For the text-containing cell, return its midpoint in [x, y] coordinate format. 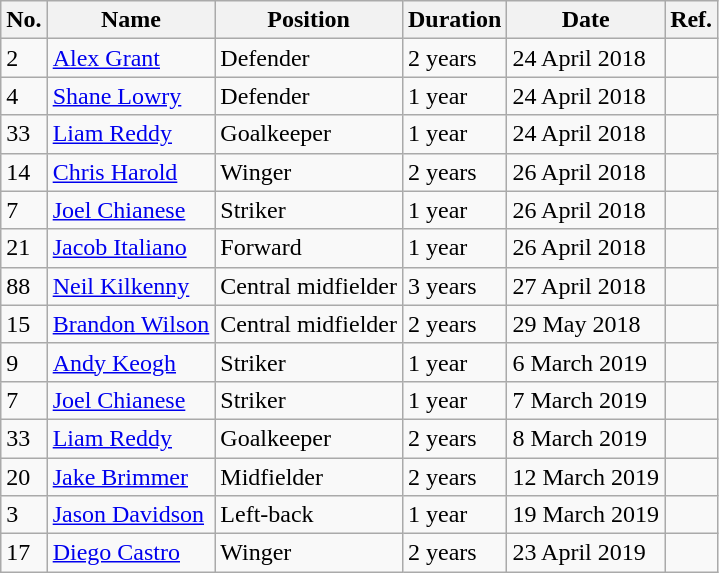
88 [24, 286]
Jason Davidson [131, 515]
21 [24, 248]
Jake Brimmer [131, 477]
14 [24, 172]
Midfielder [309, 477]
2 [24, 58]
17 [24, 553]
Neil Kilkenny [131, 286]
20 [24, 477]
Date [586, 20]
29 May 2018 [586, 324]
Andy Keogh [131, 362]
Duration [454, 20]
8 March 2019 [586, 438]
Diego Castro [131, 553]
Alex Grant [131, 58]
Name [131, 20]
15 [24, 324]
19 March 2019 [586, 515]
Jacob Italiano [131, 248]
Left-back [309, 515]
6 March 2019 [586, 362]
Brandon Wilson [131, 324]
Forward [309, 248]
9 [24, 362]
Ref. [692, 20]
3 [24, 515]
Position [309, 20]
No. [24, 20]
12 March 2019 [586, 477]
3 years [454, 286]
4 [24, 96]
7 March 2019 [586, 400]
Shane Lowry [131, 96]
23 April 2019 [586, 553]
Chris Harold [131, 172]
27 April 2018 [586, 286]
